Detect which cell encompasses the target text, then output its (X, Y) center coordinate. 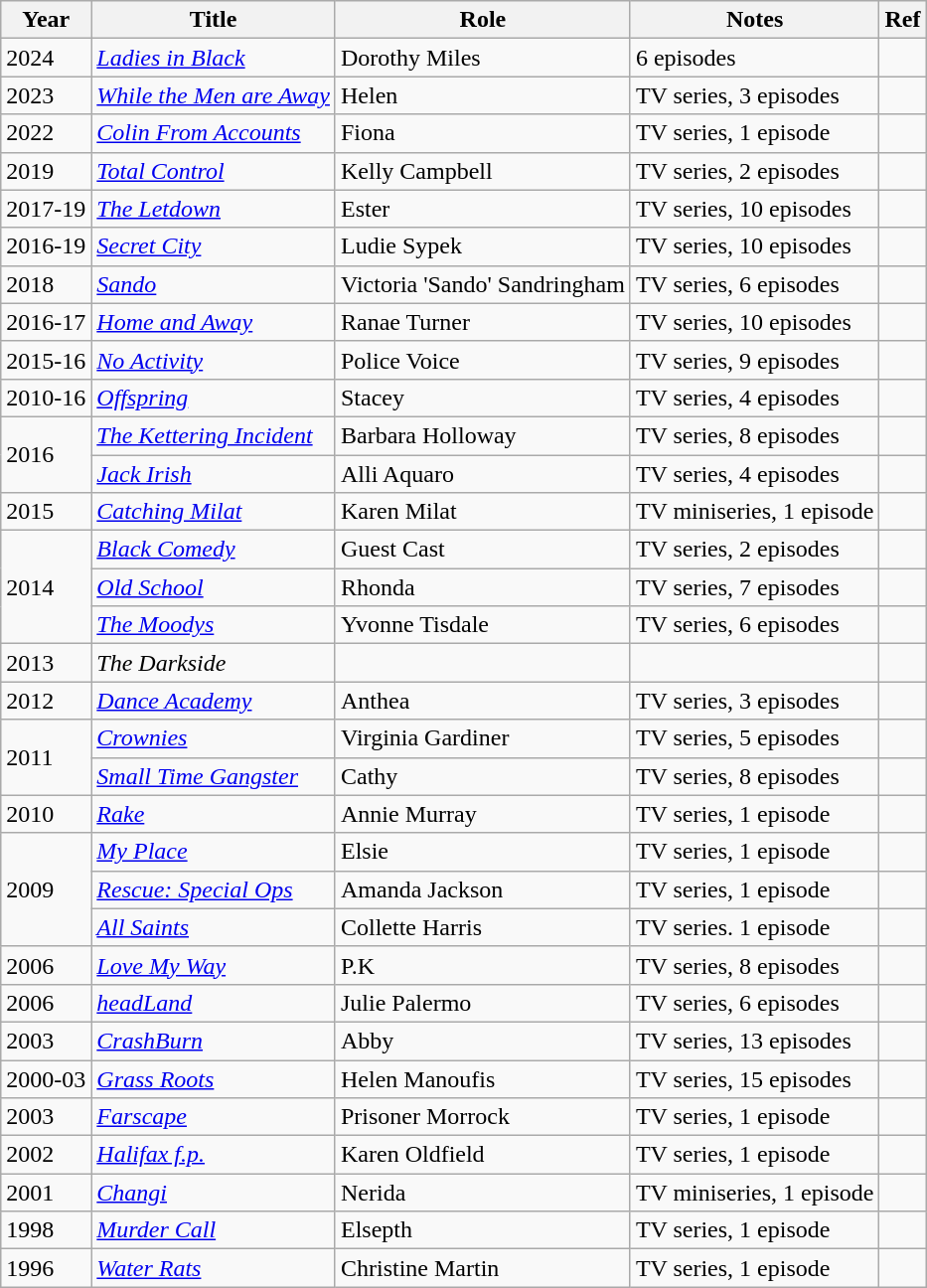
Water Rats (214, 1268)
2010 (46, 814)
Ludie Sypek (483, 246)
Helen Manoufis (483, 1078)
2024 (46, 58)
1998 (46, 1230)
Amanda Jackson (483, 889)
TV series, 13 episodes (755, 1041)
Ester (483, 209)
Jack Irish (214, 474)
Ranae Turner (483, 322)
Sando (214, 284)
Home and Away (214, 322)
The Letdown (214, 209)
Crownies (214, 738)
2017-19 (46, 209)
Annie Murray (483, 814)
Grass Roots (214, 1078)
Fiona (483, 133)
Barbara Holloway (483, 435)
CrashBurn (214, 1041)
Abby (483, 1041)
6 episodes (755, 58)
Yvonne Tisdale (483, 625)
Love My Way (214, 965)
TV series. 1 episode (755, 927)
Colin From Accounts (214, 133)
2022 (46, 133)
2000-03 (46, 1078)
No Activity (214, 360)
Small Time Gangster (214, 776)
Notes (755, 20)
Karen Milat (483, 512)
headLand (214, 1003)
Rescue: Special Ops (214, 889)
Helen (483, 95)
2016-17 (46, 322)
1996 (46, 1268)
Farscape (214, 1117)
Catching Milat (214, 512)
Murder Call (214, 1230)
Dorothy Miles (483, 58)
2002 (46, 1155)
Karen Oldfield (483, 1155)
Christine Martin (483, 1268)
Cathy (483, 776)
2016 (46, 454)
Guest Cast (483, 550)
2019 (46, 171)
2015 (46, 512)
Rhonda (483, 587)
Black Comedy (214, 550)
Prisoner Morrock (483, 1117)
2023 (46, 95)
2011 (46, 757)
P.K (483, 965)
Secret City (214, 246)
Virginia Gardiner (483, 738)
The Darkside (214, 663)
Dance Academy (214, 701)
2016-19 (46, 246)
2010-16 (46, 398)
Police Voice (483, 360)
Collette Harris (483, 927)
Role (483, 20)
2018 (46, 284)
Halifax f.p. (214, 1155)
2015-16 (46, 360)
Total Control (214, 171)
TV series, 7 episodes (755, 587)
2013 (46, 663)
Kelly Campbell (483, 171)
While the Men are Away (214, 95)
Ref (902, 20)
Victoria 'Sando' Sandringham (483, 284)
My Place (214, 852)
All Saints (214, 927)
Alli Aquaro (483, 474)
Old School (214, 587)
The Kettering Incident (214, 435)
Ladies in Black (214, 58)
Rake (214, 814)
Elsie (483, 852)
Stacey (483, 398)
2001 (46, 1193)
2014 (46, 587)
2012 (46, 701)
TV series, 15 episodes (755, 1078)
Year (46, 20)
Changi (214, 1193)
Anthea (483, 701)
Offspring (214, 398)
2009 (46, 889)
Elsepth (483, 1230)
TV series, 5 episodes (755, 738)
Title (214, 20)
Nerida (483, 1193)
The Moodys (214, 625)
Julie Palermo (483, 1003)
TV series, 9 episodes (755, 360)
